For the text-containing cell, return its midpoint in (X, Y) coordinate format. 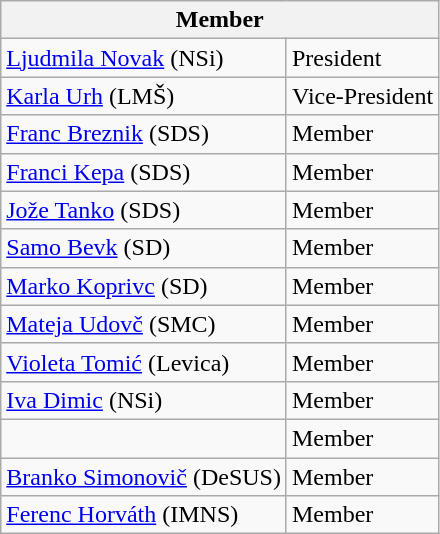
Jože Tanko (SDS) (144, 210)
Branko Simonovič (DeSUS) (144, 477)
Iva Dimic (NSi) (144, 400)
Karla Urh (LMŠ) (144, 96)
Samo Bevk (SD) (144, 248)
President (362, 58)
Franci Kepa (SDS) (144, 172)
Franc Breznik (SDS) (144, 134)
Marko Koprivc (SD) (144, 286)
Ljudmila Novak (NSi) (144, 58)
Mateja Udovč (SMC) (144, 324)
Violeta Tomić (Levica) (144, 362)
Ferenc Horváth (IMNS) (144, 515)
Vice-President (362, 96)
